Return (x, y) of the center of cell containing provided text 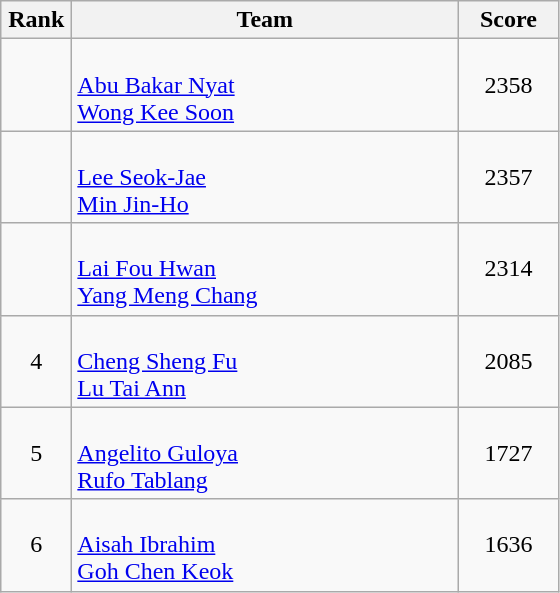
Cheng Sheng FuLu Tai Ann (265, 361)
1636 (508, 545)
1727 (508, 453)
Rank (36, 20)
5 (36, 453)
Team (265, 20)
4 (36, 361)
2357 (508, 177)
6 (36, 545)
Abu Bakar NyatWong Kee Soon (265, 85)
2358 (508, 85)
Score (508, 20)
Angelito GuloyaRufo Tablang (265, 453)
2085 (508, 361)
Aisah IbrahimGoh Chen Keok (265, 545)
Lee Seok-JaeMin Jin-Ho (265, 177)
2314 (508, 269)
Lai Fou HwanYang Meng Chang (265, 269)
